Output the (X, Y) coordinate of the center of the cell containing the given text.  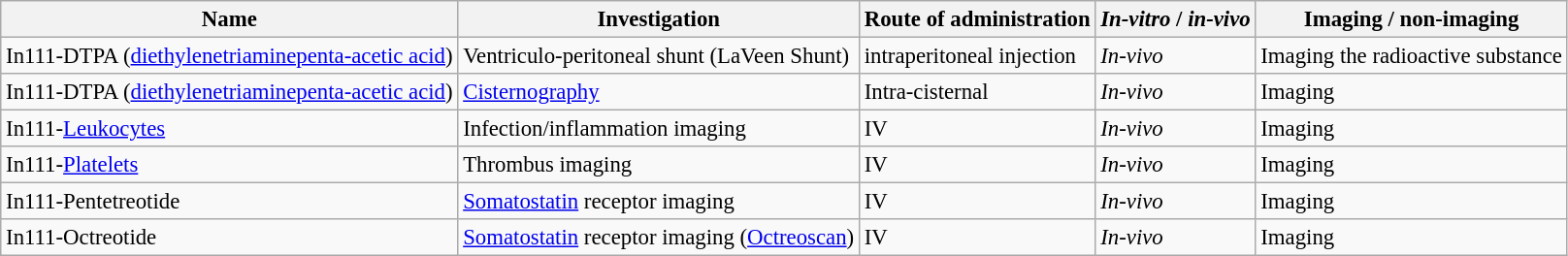
Intra-cisternal (976, 92)
In111-Leukocytes (229, 129)
Somatostatin receptor imaging (Octreoscan) (659, 238)
Imaging the radioactive substance (1411, 56)
Somatostatin receptor imaging (659, 202)
Name (229, 19)
Cisternography (659, 92)
In-vitro / in-vivo (1176, 19)
In111-Octreotide (229, 238)
intraperitoneal injection (976, 56)
Investigation (659, 19)
Infection/inflammation imaging (659, 129)
Thrombus imaging (659, 165)
Route of administration (976, 19)
Imaging / non-imaging (1411, 19)
Ventriculo-peritoneal shunt (LaVeen Shunt) (659, 56)
In111-Platelets (229, 165)
In111-Pentetreotide (229, 202)
